Find where the given text appears and provide that cell's center as (x, y) coordinate. 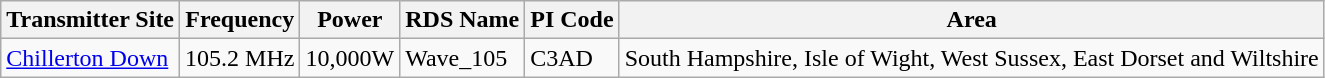
RDS Name (462, 20)
Frequency (240, 20)
105.2 MHz (240, 58)
Wave_105 (462, 58)
Power (350, 20)
Transmitter Site (90, 20)
C3AD (572, 58)
PI Code (572, 20)
Chillerton Down (90, 58)
Area (972, 20)
South Hampshire, Isle of Wight, West Sussex, East Dorset and Wiltshire (972, 58)
10,000W (350, 58)
